Search for the cell housing the specified text and yield its [x, y] center coordinate. 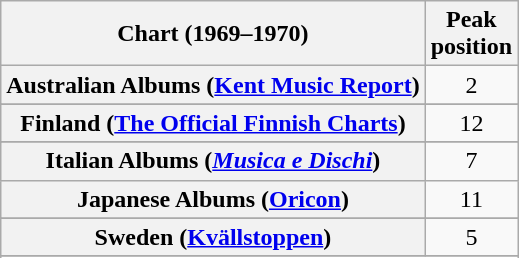
12 [471, 123]
5 [471, 237]
Japanese Albums (Oricon) [213, 199]
Peakposition [471, 34]
Chart (1969–1970) [213, 34]
11 [471, 199]
Australian Albums (Kent Music Report) [213, 85]
Finland (The Official Finnish Charts) [213, 123]
Italian Albums (Musica e Dischi) [213, 161]
7 [471, 161]
2 [471, 85]
Sweden (Kvällstoppen) [213, 237]
